Search for the cell housing the specified text and yield its (x, y) center coordinate. 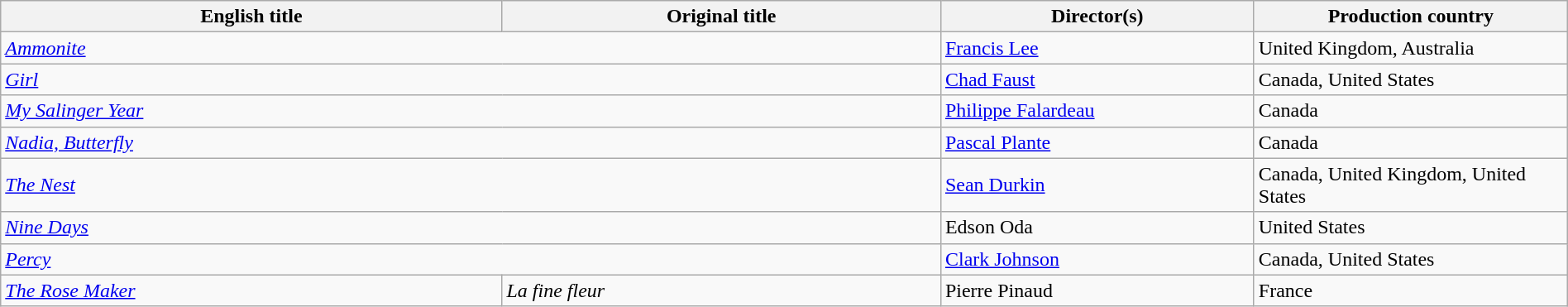
English title (251, 17)
United States (1411, 228)
La fine fleur (721, 290)
Sean Durkin (1097, 185)
Girl (471, 79)
Clark Johnson (1097, 259)
Production country (1411, 17)
Canada, United Kingdom, United States (1411, 185)
Original title (721, 17)
Pierre Pinaud (1097, 290)
Edson Oda (1097, 228)
Francis Lee (1097, 48)
United Kingdom, Australia (1411, 48)
Nadia, Butterfly (471, 142)
Percy (471, 259)
Chad Faust (1097, 79)
Ammonite (471, 48)
Pascal Plante (1097, 142)
Nine Days (471, 228)
Director(s) (1097, 17)
Philippe Falardeau (1097, 111)
My Salinger Year (471, 111)
The Nest (471, 185)
France (1411, 290)
The Rose Maker (251, 290)
